Identify which cell holds the provided text, then report its (X, Y) central coordinate. 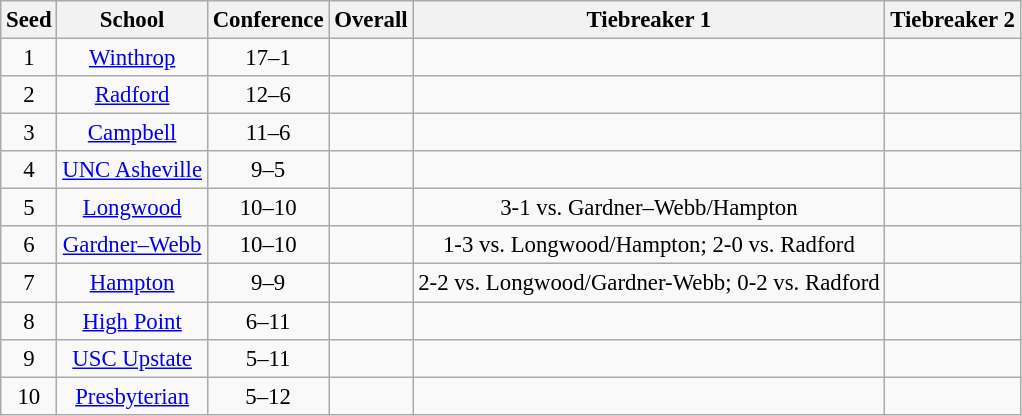
5 (29, 208)
9–5 (268, 170)
Winthrop (132, 58)
UNC Asheville (132, 170)
3 (29, 133)
7 (29, 283)
2 (29, 95)
8 (29, 321)
Longwood (132, 208)
1-3 vs. Longwood/Hampton; 2-0 vs. Radford (649, 245)
6–11 (268, 321)
4 (29, 170)
6 (29, 245)
17–1 (268, 58)
Overall (371, 20)
High Point (132, 321)
12–6 (268, 95)
Tiebreaker 2 (952, 20)
5–11 (268, 358)
2-2 vs. Longwood/Gardner-Webb; 0-2 vs. Radford (649, 283)
School (132, 20)
Seed (29, 20)
1 (29, 58)
Campbell (132, 133)
Gardner–Webb (132, 245)
5–12 (268, 396)
10 (29, 396)
Conference (268, 20)
9 (29, 358)
Tiebreaker 1 (649, 20)
9–9 (268, 283)
Radford (132, 95)
Hampton (132, 283)
3-1 vs. Gardner–Webb/Hampton (649, 208)
USC Upstate (132, 358)
11–6 (268, 133)
Presbyterian (132, 396)
